Output the [x, y] coordinate of the center of the cell containing the given text.  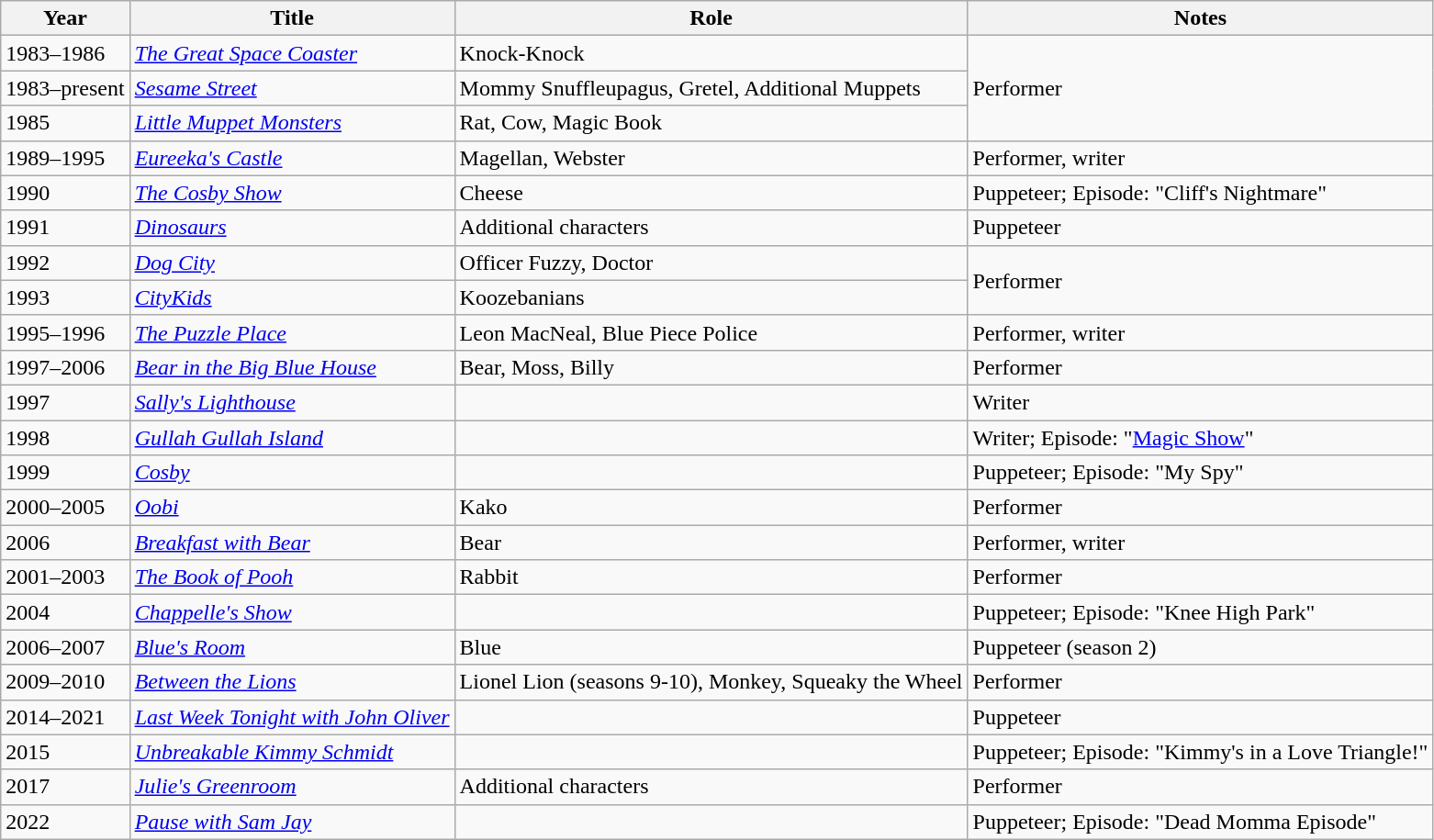
Last Week Tonight with John Oliver [292, 717]
CityKids [292, 297]
2000–2005 [65, 508]
2015 [65, 752]
Dog City [292, 263]
Kako [711, 508]
Unbreakable Kimmy Schmidt [292, 752]
Oobi [292, 508]
The Book of Pooh [292, 577]
1999 [65, 473]
The Cosby Show [292, 193]
Rat, Cow, Magic Book [711, 123]
Blue's Room [292, 647]
Writer [1201, 402]
2004 [65, 612]
Bear [711, 543]
Sesame Street [292, 88]
Puppeteer; Episode: "Dead Momma Episode" [1201, 822]
Notes [1201, 18]
2001–2003 [65, 577]
Dinosaurs [292, 228]
Role [711, 18]
Officer Fuzzy, Doctor [711, 263]
Sally's Lighthouse [292, 402]
Bear, Moss, Billy [711, 367]
Puppeteer; Episode: "Knee High Park" [1201, 612]
Pause with Sam Jay [292, 822]
The Great Space Coaster [292, 53]
Puppeteer; Episode: "Kimmy's in a Love Triangle!" [1201, 752]
1990 [65, 193]
1985 [65, 123]
2006–2007 [65, 647]
Leon MacNeal, Blue Piece Police [711, 332]
Lionel Lion (seasons 9-10), Monkey, Squeaky the Wheel [711, 682]
Rabbit [711, 577]
Bear in the Big Blue House [292, 367]
Little Muppet Monsters [292, 123]
2017 [65, 787]
1991 [65, 228]
2014–2021 [65, 717]
2022 [65, 822]
Koozebanians [711, 297]
Puppeteer (season 2) [1201, 647]
2009–2010 [65, 682]
Gullah Gullah Island [292, 438]
1998 [65, 438]
Puppeteer; Episode: "Cliff's Nightmare" [1201, 193]
Magellan, Webster [711, 158]
Between the Lions [292, 682]
1997 [65, 402]
Cheese [711, 193]
1993 [65, 297]
Knock-Knock [711, 53]
1995–1996 [65, 332]
Year [65, 18]
Julie's Greenroom [292, 787]
Chappelle's Show [292, 612]
Writer; Episode: "Magic Show" [1201, 438]
1983–1986 [65, 53]
1997–2006 [65, 367]
1992 [65, 263]
Eureeka's Castle [292, 158]
Breakfast with Bear [292, 543]
Blue [711, 647]
1989–1995 [65, 158]
Title [292, 18]
1983–present [65, 88]
2006 [65, 543]
Mommy Snuffleupagus, Gretel, Additional Muppets [711, 88]
Cosby [292, 473]
Puppeteer; Episode: "My Spy" [1201, 473]
The Puzzle Place [292, 332]
